Pinpoint the cell where the given text exists, returning its [x, y] midpoint coordinate. 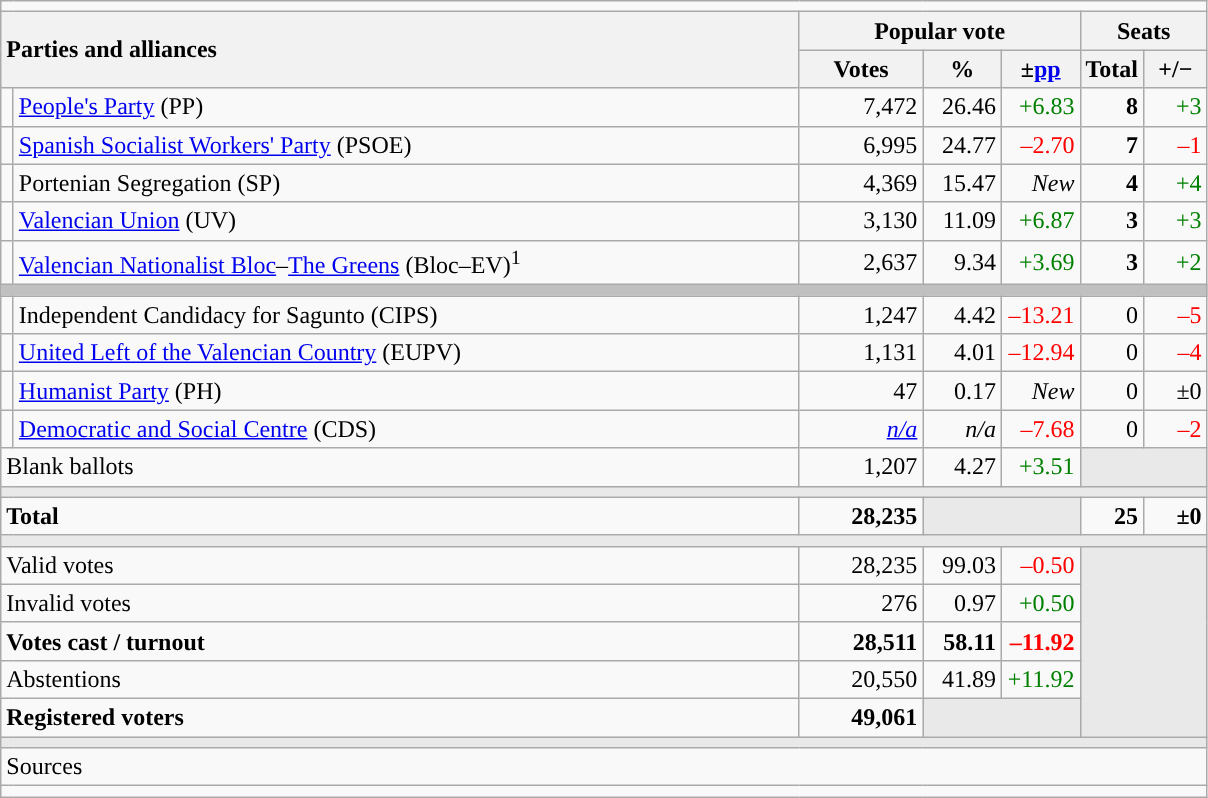
7,472 [861, 107]
Portenian Segregation (SP) [406, 183]
–11.92 [1040, 641]
0.97 [962, 603]
20,550 [861, 679]
+6.83 [1040, 107]
28,511 [861, 641]
11.09 [962, 221]
4 [1112, 183]
4.01 [962, 353]
1,131 [861, 353]
6,995 [861, 145]
8 [1112, 107]
Valid votes [400, 565]
Votes cast / turnout [400, 641]
Invalid votes [400, 603]
+6.87 [1040, 221]
47 [861, 391]
15.47 [962, 183]
United Left of the Valencian Country (EUPV) [406, 353]
–0.50 [1040, 565]
–4 [1176, 353]
4.42 [962, 315]
25 [1112, 516]
People's Party (PP) [406, 107]
4.27 [962, 467]
–12.94 [1040, 353]
–2 [1176, 429]
Seats [1144, 31]
+0.50 [1040, 603]
Valencian Nationalist Bloc–The Greens (Bloc–EV)1 [406, 262]
1,247 [861, 315]
+4 [1176, 183]
–5 [1176, 315]
–7.68 [1040, 429]
–13.21 [1040, 315]
+2 [1176, 262]
41.89 [962, 679]
24.77 [962, 145]
26.46 [962, 107]
Valencian Union (UV) [406, 221]
Humanist Party (PH) [406, 391]
–2.70 [1040, 145]
% [962, 69]
58.11 [962, 641]
Democratic and Social Centre (CDS) [406, 429]
4,369 [861, 183]
Independent Candidacy for Sagunto (CIPS) [406, 315]
Abstentions [400, 679]
7 [1112, 145]
±pp [1040, 69]
3,130 [861, 221]
Spanish Socialist Workers' Party (PSOE) [406, 145]
0.17 [962, 391]
Blank ballots [400, 467]
+3.69 [1040, 262]
276 [861, 603]
–1 [1176, 145]
Popular vote [940, 31]
Sources [604, 767]
9.34 [962, 262]
2,637 [861, 262]
Registered voters [400, 718]
Parties and alliances [400, 50]
49,061 [861, 718]
+/− [1176, 69]
1,207 [861, 467]
99.03 [962, 565]
+3.51 [1040, 467]
Votes [861, 69]
+11.92 [1040, 679]
